Find where the given text appears and provide that cell's center as (X, Y) coordinate. 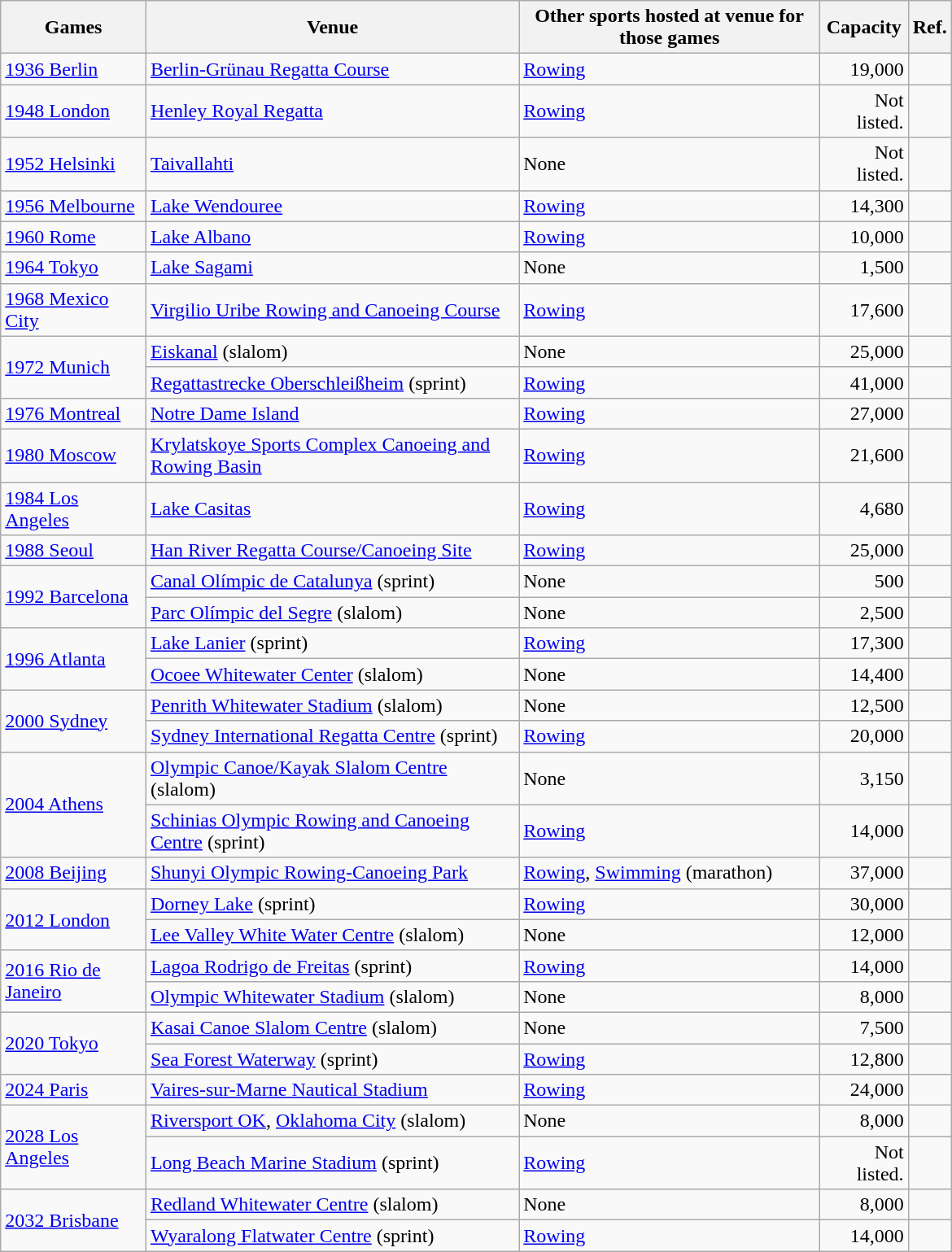
4,680 (864, 508)
Redland Whitewater Centre (slalom) (332, 1205)
2004 Athens (73, 805)
Sydney International Regatta Centre (sprint) (332, 736)
1976 Montreal (73, 413)
Olympic Canoe/Kayak Slalom Centre (slalom) (332, 778)
2012 London (73, 919)
Lake Sagami (332, 268)
2008 Beijing (73, 873)
14,300 (864, 206)
10,000 (864, 237)
Dorney Lake (sprint) (332, 904)
Shunyi Olympic Rowing-Canoeing Park (332, 873)
1936 Berlin (73, 69)
1968 Mexico City (73, 309)
Vaires-sur-Marne Nautical Stadium (332, 1090)
Wyaralong Flatwater Centre (sprint) (332, 1236)
2020 Tokyo (73, 1043)
30,000 (864, 904)
2,500 (864, 613)
12,000 (864, 935)
Venue (332, 28)
1996 Atlanta (73, 659)
2024 Paris (73, 1090)
37,000 (864, 873)
Lake Lanier (sprint) (332, 643)
Canal Olímpic de Catalunya (sprint) (332, 582)
Krylatskoye Sports Complex Canoeing and Rowing Basin (332, 456)
1948 London (73, 111)
500 (864, 582)
Parc Olímpic del Segre (slalom) (332, 613)
1988 Seoul (73, 551)
21,600 (864, 456)
Lake Albano (332, 237)
27,000 (864, 413)
17,300 (864, 643)
Kasai Canoe Slalom Centre (slalom) (332, 1027)
1956 Melbourne (73, 206)
2000 Sydney (73, 721)
12,800 (864, 1058)
Schinias Olympic Rowing and Canoeing Centre (sprint) (332, 831)
41,000 (864, 382)
Lake Wendouree (332, 206)
2028 Los Angeles (73, 1147)
1972 Munich (73, 367)
Lee Valley White Water Centre (slalom) (332, 935)
19,000 (864, 69)
Ocoee Whitewater Center (slalom) (332, 674)
12,500 (864, 705)
Riversport OK, Oklahoma City (slalom) (332, 1121)
Penrith Whitewater Stadium (slalom) (332, 705)
20,000 (864, 736)
3,150 (864, 778)
Capacity (864, 28)
Berlin-Grünau Regatta Course (332, 69)
17,600 (864, 309)
Notre Dame Island (332, 413)
7,500 (864, 1027)
Rowing, Swimming (marathon) (670, 873)
Eiskanal (slalom) (332, 351)
Regattastrecke Oberschleißheim (sprint) (332, 382)
Other sports hosted at venue for those games (670, 28)
Lake Casitas (332, 508)
1992 Barcelona (73, 597)
14,400 (864, 674)
Virgilio Uribe Rowing and Canoeing Course (332, 309)
24,000 (864, 1090)
Long Beach Marine Stadium (sprint) (332, 1163)
Han River Regatta Course/Canoeing Site (332, 551)
2032 Brisbane (73, 1220)
Olympic Whitewater Stadium (slalom) (332, 997)
1960 Rome (73, 237)
1984 Los Angeles (73, 508)
Henley Royal Regatta (332, 111)
Ref. (929, 28)
2016 Rio de Janeiro (73, 981)
1952 Helsinki (73, 164)
Sea Forest Waterway (sprint) (332, 1058)
Taivallahti (332, 164)
1980 Moscow (73, 456)
Games (73, 28)
1,500 (864, 268)
Lagoa Rodrigo de Freitas (sprint) (332, 966)
1964 Tokyo (73, 268)
